Identify which cell holds the provided text, then report its [x, y] central coordinate. 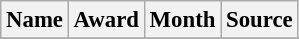
Name [35, 20]
Award [106, 20]
Month [182, 20]
Source [260, 20]
